Output the (x, y) coordinate of the center of the cell containing the given text.  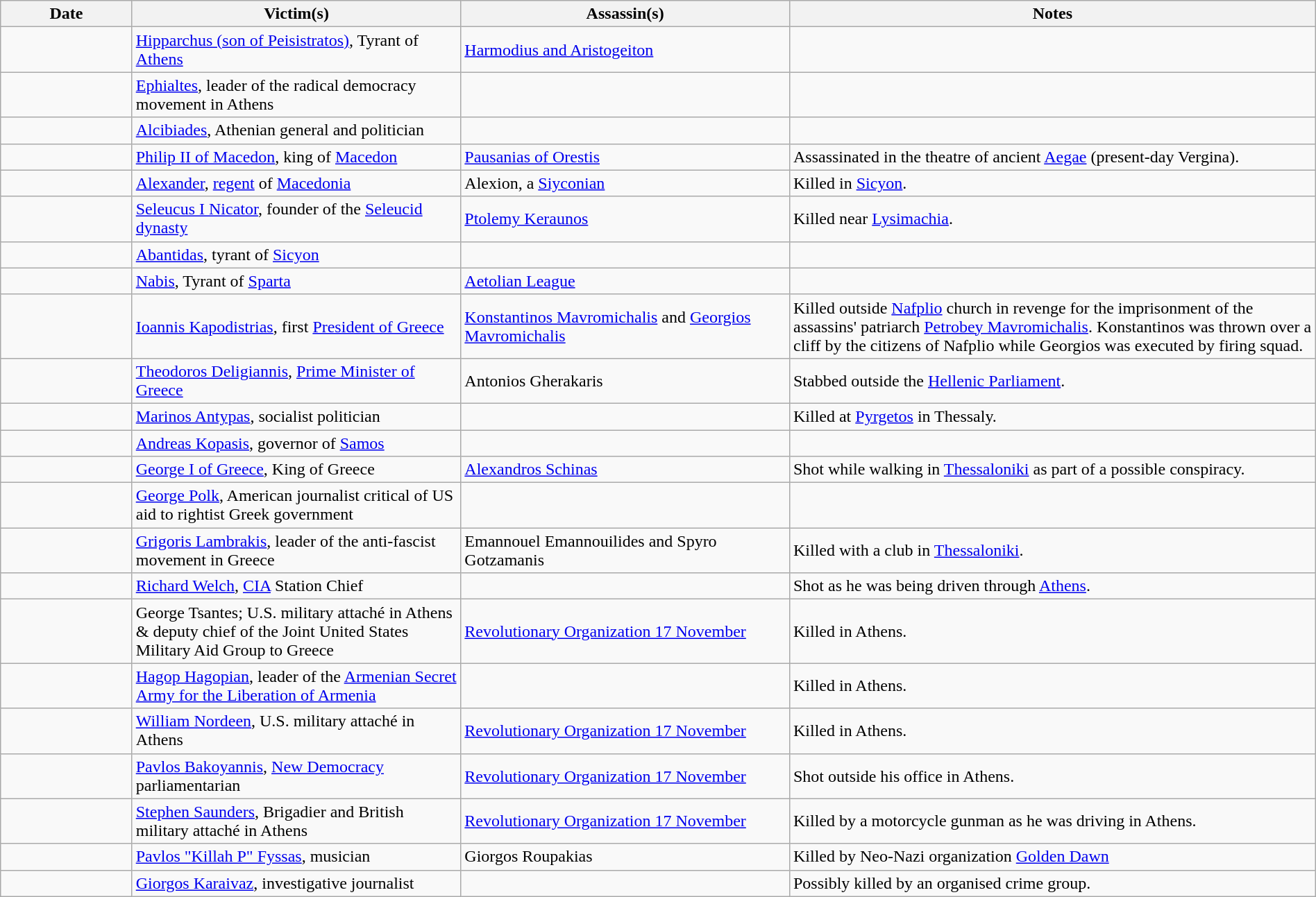
Philip II of Macedon, king of Macedon (296, 157)
Giorgos Roupakias (625, 857)
Marinos Antypas, socialist politician (296, 416)
Killed near Lysimachia. (1052, 219)
Hagop Hagopian, leader of the Armenian Secret Army for the Liberation of Armenia (296, 685)
Killed by a motorcycle gunman as he was driving in Athens. (1052, 821)
Killed at Pyrgetos in Thessaly. (1052, 416)
Pavlos Bakoyannis, New Democracy parliamentarian (296, 776)
Possibly killed by an organised crime group. (1052, 883)
Shot outside his office in Athens. (1052, 776)
Nabis, Tyrant of Sparta (296, 281)
George Tsantes; U.S. military attaché in Athens & deputy chief of the Joint United States Military Aid Group to Greece (296, 631)
Killed with a club in Thessaloniki. (1052, 551)
Alexion, a Siyconian (625, 183)
Pausanias of Orestis (625, 157)
Grigoris Lambrakis, leader of the anti-fascist movement in Greece (296, 551)
Ioannis Kapodistrias, first President of Greece (296, 326)
Seleucus I Nicator, founder of the Seleucid dynasty (296, 219)
Shot as he was being driven through Athens. (1052, 586)
Killed in Sicyon. (1052, 183)
Victim(s) (296, 14)
Richard Welch, CIA Station Chief (296, 586)
Aetolian League (625, 281)
Alexander, regent of Macedonia (296, 183)
Emannouel Emannouilides and Spyro Gotzamanis (625, 551)
Theodoros Deligiannis, Prime Minister of Greece (296, 380)
Stabbed outside the Hellenic Parliament. (1052, 380)
George I of Greece, King of Greece (296, 470)
Ptolemy Keraunos (625, 219)
Ephialtes, leader of the radical democracy movement in Athens (296, 94)
Alcibiades, Athenian general and politician (296, 130)
Killed by Neo-Nazi organization Golden Dawn (1052, 857)
Shot while walking in Thessaloniki as part of a possible conspiracy. (1052, 470)
Hipparchus (son of Peisistratos), Tyrant of Athens (296, 50)
Assassinated in the theatre of ancient Aegae (present-day Vergina). (1052, 157)
William Nordeen, U.S. military attaché in Athens (296, 731)
Giorgos Karaivaz, investigative journalist (296, 883)
Konstantinos Mavromichalis and Georgios Mavromichalis (625, 326)
Harmodius and Aristogeiton (625, 50)
Andreas Kopasis, governor of Samos (296, 443)
Assassin(s) (625, 14)
Abantidas, tyrant of Sicyon (296, 255)
Date (67, 14)
Antonios Gherakaris (625, 380)
George Polk, American journalist critical of US aid to rightist Greek government (296, 505)
Stephen Saunders, Brigadier and British military attaché in Athens (296, 821)
Pavlos "Killah P" Fyssas, musician (296, 857)
Alexandros Schinas (625, 470)
Notes (1052, 14)
